From the cell containing the given text, extract its center point as [X, Y] coordinate. 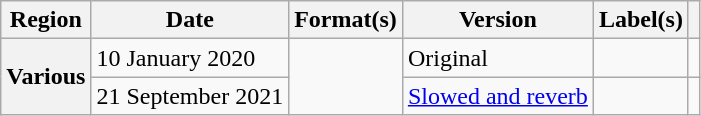
21 September 2021 [190, 96]
Slowed and reverb [498, 96]
Various [46, 77]
Version [498, 20]
10 January 2020 [190, 58]
Format(s) [346, 20]
Original [498, 58]
Date [190, 20]
Label(s) [640, 20]
Region [46, 20]
